Locate the cell with the specified text and output its (X, Y) center coordinate. 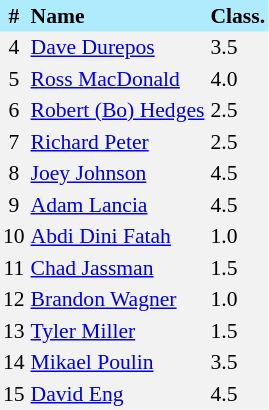
10 (14, 236)
Adam Lancia (118, 205)
Ross MacDonald (118, 79)
8 (14, 174)
Chad Jassman (118, 268)
Robert (Bo) Hedges (118, 110)
Richard Peter (118, 142)
Brandon Wagner (118, 300)
# (14, 16)
Tyler Miller (118, 331)
6 (14, 110)
5 (14, 79)
Abdi Dini Fatah (118, 236)
7 (14, 142)
4 (14, 48)
Dave Durepos (118, 48)
12 (14, 300)
David Eng (118, 394)
14 (14, 362)
15 (14, 394)
9 (14, 205)
Joey Johnson (118, 174)
Name (118, 16)
Class. (238, 16)
Mikael Poulin (118, 362)
13 (14, 331)
4.0 (238, 79)
11 (14, 268)
